Provide the [X, Y] coordinate of the cell's center where the given text is located.  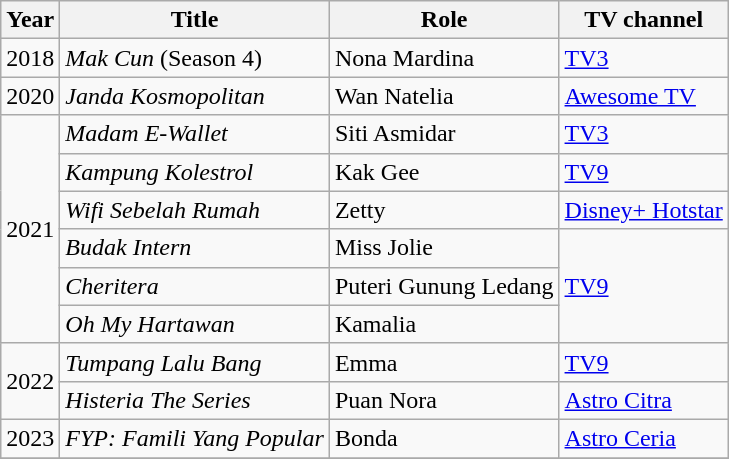
2022 [30, 381]
Janda Kosmopolitan [195, 96]
2023 [30, 438]
2020 [30, 96]
Emma [444, 362]
Puan Nora [444, 400]
Title [195, 20]
Kampung Kolestrol [195, 172]
Kak Gee [444, 172]
Awesome TV [644, 96]
Madam E-Wallet [195, 134]
Budak Intern [195, 248]
Tumpang Lalu Bang [195, 362]
TV channel [644, 20]
Puteri Gunung Ledang [444, 286]
Zetty [444, 210]
2018 [30, 58]
2021 [30, 229]
Bonda [444, 438]
Oh My Hartawan [195, 324]
Miss Jolie [444, 248]
Disney+ Hotstar [644, 210]
Wifi Sebelah Rumah [195, 210]
Role [444, 20]
Wan Natelia [444, 96]
Cheritera [195, 286]
Siti Asmidar [444, 134]
FYP: Famili Yang Popular [195, 438]
Nona Mardina [444, 58]
Astro Ceria [644, 438]
Year [30, 20]
Kamalia [444, 324]
Mak Cun (Season 4) [195, 58]
Astro Citra [644, 400]
Histeria The Series [195, 400]
